Identify which cell holds the provided text, then report its [x, y] central coordinate. 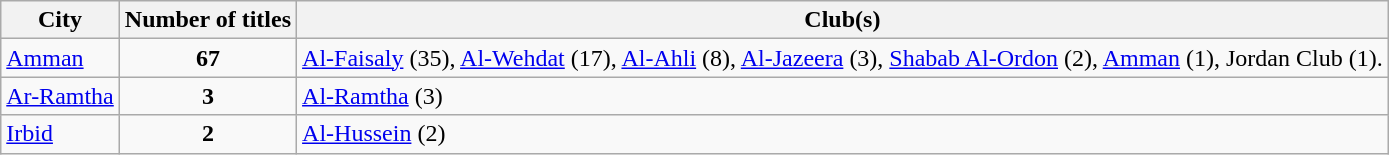
Club(s) [843, 20]
Al-Faisaly (35), Al-Wehdat (17), Al-Ahli (8), Al-Jazeera (3), Shabab Al-Ordon (2), Amman (1), Jordan Club (1). [843, 58]
Al-Hussein (2) [843, 134]
3 [208, 96]
Ar-Ramtha [60, 96]
2 [208, 134]
Amman [60, 58]
Number of titles [208, 20]
Irbid [60, 134]
City [60, 20]
67 [208, 58]
Al-Ramtha (3) [843, 96]
